Detect which cell encompasses the target text, then output its [X, Y] center coordinate. 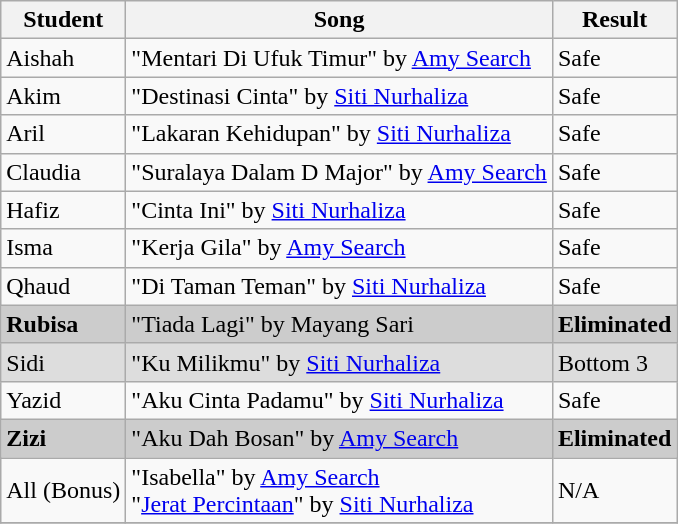
Result [614, 20]
Aril [64, 134]
Akim [64, 96]
"Aku Cinta Padamu" by Siti Nurhaliza [340, 400]
Sidi [64, 362]
"Lakaran Kehidupan" by Siti Nurhaliza [340, 134]
Hafiz [64, 210]
N/A [614, 490]
Song [340, 20]
Rubisa [64, 324]
"Tiada Lagi" by Mayang Sari [340, 324]
Yazid [64, 400]
"Isabella" by Amy Search "Jerat Percintaan" by Siti Nurhaliza [340, 490]
Isma [64, 248]
"Suralaya Dalam D Major" by Amy Search [340, 172]
"Di Taman Teman" by Siti Nurhaliza [340, 286]
"Aku Dah Bosan" by Amy Search [340, 438]
"Mentari Di Ufuk Timur" by Amy Search [340, 58]
"Cinta Ini" by Siti Nurhaliza [340, 210]
All (Bonus) [64, 490]
"Kerja Gila" by Amy Search [340, 248]
"Destinasi Cinta" by Siti Nurhaliza [340, 96]
Aishah [64, 58]
Claudia [64, 172]
Zizi [64, 438]
Student [64, 20]
Qhaud [64, 286]
"Ku Milikmu" by Siti Nurhaliza [340, 362]
Bottom 3 [614, 362]
